Provide the (X, Y) coordinate of the cell's center where the given text is located.  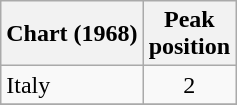
2 (189, 85)
Italy (72, 85)
Peakposition (189, 34)
Chart (1968) (72, 34)
